Determine the [x, y] coordinate at the center of the cell enclosing the given text.  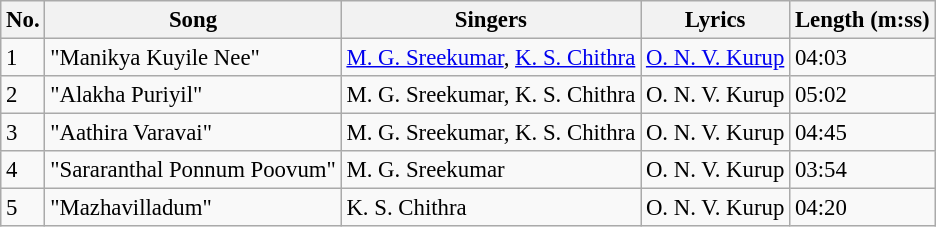
"Sararanthal Ponnum Poovum" [193, 170]
"Manikya Kuyile Nee" [193, 58]
1 [23, 58]
03:54 [862, 170]
05:02 [862, 95]
Song [193, 20]
Singers [491, 20]
04:45 [862, 133]
M. G. Sreekumar [491, 170]
K. S. Chithra [491, 208]
04:03 [862, 58]
"Mazhavilladum" [193, 208]
3 [23, 133]
2 [23, 95]
Lyrics [716, 20]
04:20 [862, 208]
4 [23, 170]
"Alakha Puriyil" [193, 95]
5 [23, 208]
"Aathira Varavai" [193, 133]
Length (m:ss) [862, 20]
No. [23, 20]
